Output the (x, y) coordinate of the center of the cell containing the given text.  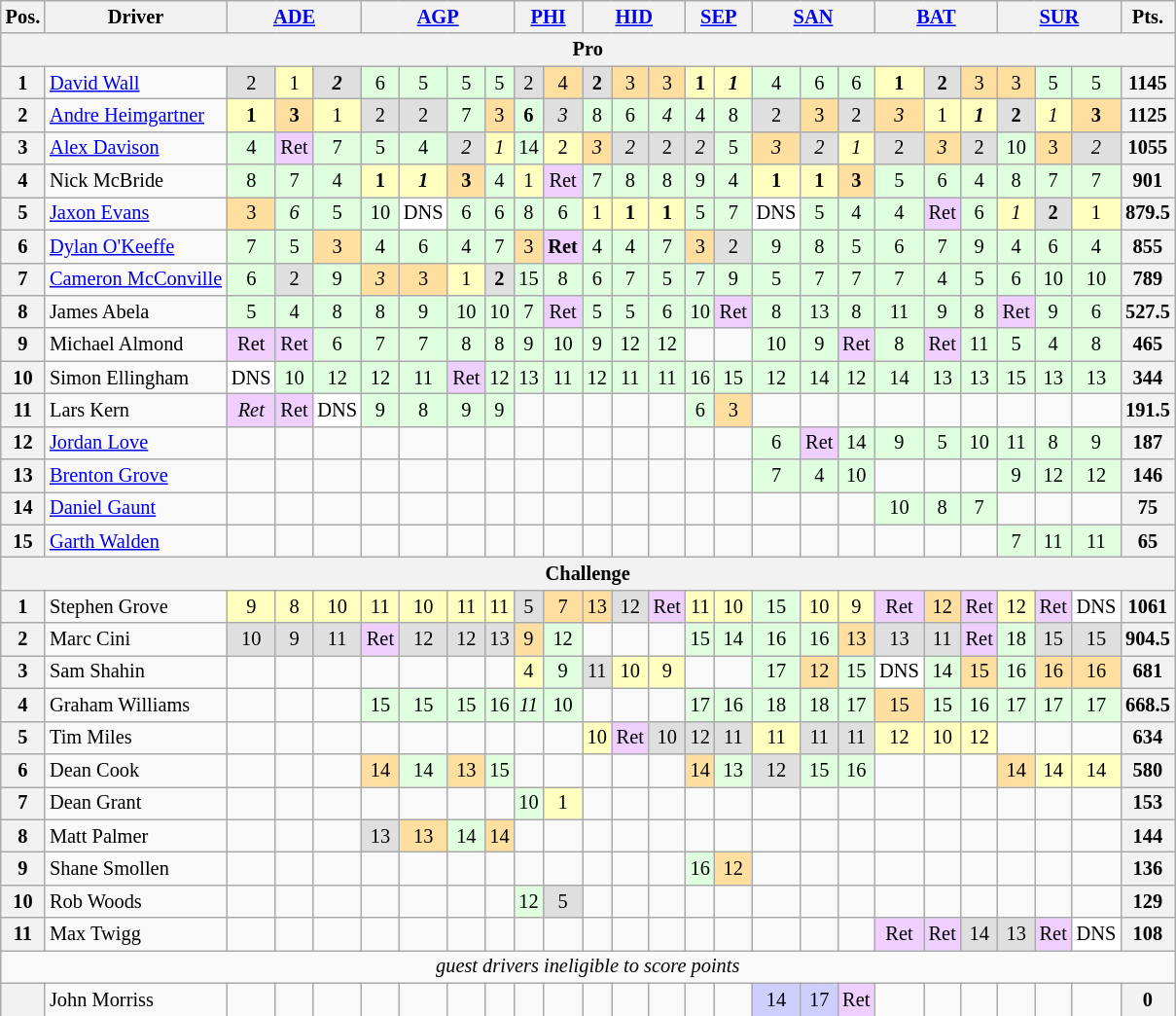
PHI (548, 17)
Brenton Grove (136, 476)
Max Twigg (136, 934)
789 (1148, 279)
1061 (1148, 606)
Nick McBride (136, 181)
65 (1148, 541)
Jaxon Evans (136, 213)
136 (1148, 868)
527.5 (1148, 311)
144 (1148, 836)
Cameron McConville (136, 279)
Dean Cook (136, 770)
Garth Walden (136, 541)
187 (1148, 443)
guest drivers ineligible to score points (588, 966)
SUR (1059, 17)
146 (1148, 476)
Stephen Grove (136, 606)
Rob Woods (136, 901)
Dean Grant (136, 803)
SEP (719, 17)
Andre Heimgartner (136, 115)
Challenge (588, 573)
Jordan Love (136, 443)
855 (1148, 246)
Simon Ellingham (136, 378)
Alex Davison (136, 148)
Pts. (1148, 17)
Graham Williams (136, 705)
Pos. (23, 17)
1125 (1148, 115)
681 (1148, 671)
ADE (294, 17)
108 (1148, 934)
David Wall (136, 83)
Matt Palmer (136, 836)
0 (1148, 999)
901 (1148, 181)
James Abela (136, 311)
634 (1148, 738)
Driver (136, 17)
344 (1148, 378)
Daniel Gaunt (136, 508)
Tim Miles (136, 738)
John Morriss (136, 999)
Michael Almond (136, 345)
75 (1148, 508)
HID (634, 17)
Pro (588, 50)
668.5 (1148, 705)
191.5 (1148, 410)
Sam Shahin (136, 671)
Dylan O'Keeffe (136, 246)
Shane Smollen (136, 868)
904.5 (1148, 639)
153 (1148, 803)
SAN (813, 17)
879.5 (1148, 213)
Marc Cini (136, 639)
129 (1148, 901)
1055 (1148, 148)
AGP (438, 17)
BAT (936, 17)
580 (1148, 770)
Lars Kern (136, 410)
465 (1148, 345)
1145 (1148, 83)
